Identify which cell holds the provided text, then report its (x, y) central coordinate. 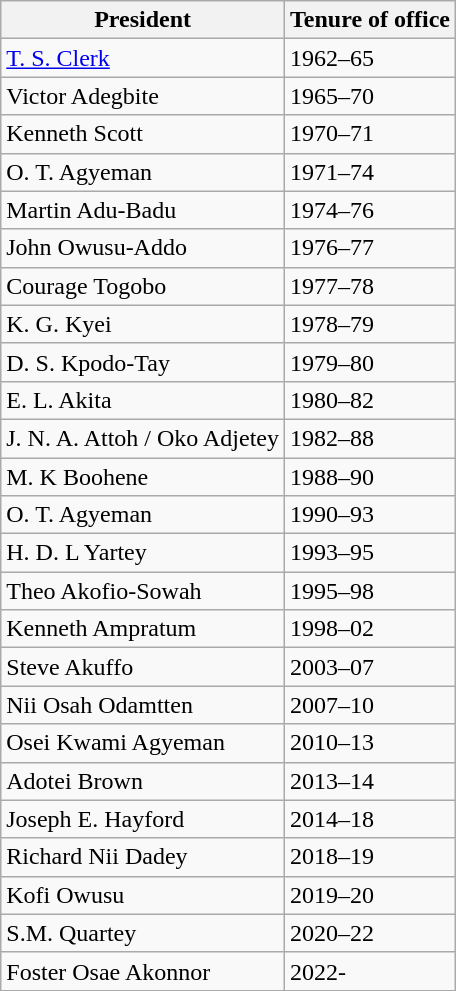
1993–95 (370, 553)
1990–93 (370, 515)
1977–78 (370, 286)
J. N. A. Attoh / Oko Adjetey (143, 438)
2010–13 (370, 743)
Martin Adu-Badu (143, 210)
1971–74 (370, 172)
2020–22 (370, 933)
Nii Osah Odamtten (143, 705)
1998–02 (370, 629)
1995–98 (370, 591)
President (143, 20)
1979–80 (370, 362)
2019–20 (370, 895)
1976–77 (370, 248)
M. K Boohene (143, 477)
Foster Osae Akonnor (143, 971)
Theo Akofio-Sowah (143, 591)
Richard Nii Dadey (143, 857)
Courage Togobo (143, 286)
Kenneth Scott (143, 134)
2014–18 (370, 819)
Steve Akuffo (143, 667)
H. D. L Yartey (143, 553)
2003–07 (370, 667)
1982–88 (370, 438)
1962–65 (370, 58)
John Owusu-Addo (143, 248)
1980–82 (370, 400)
Tenure of office (370, 20)
1965–70 (370, 96)
2007–10 (370, 705)
1974–76 (370, 210)
T. S. Clerk (143, 58)
K. G. Kyei (143, 324)
Joseph E. Hayford (143, 819)
1970–71 (370, 134)
S.M. Quartey (143, 933)
Kofi Owusu (143, 895)
Adotei Brown (143, 781)
2013–14 (370, 781)
E. L. Akita (143, 400)
Kenneth Ampratum (143, 629)
1978–79 (370, 324)
2018–19 (370, 857)
Victor Adegbite (143, 96)
1988–90 (370, 477)
Osei Kwami Agyeman (143, 743)
2022- (370, 971)
D. S. Kpodo-Tay (143, 362)
